Locate the cell with the specified text and output its (X, Y) center coordinate. 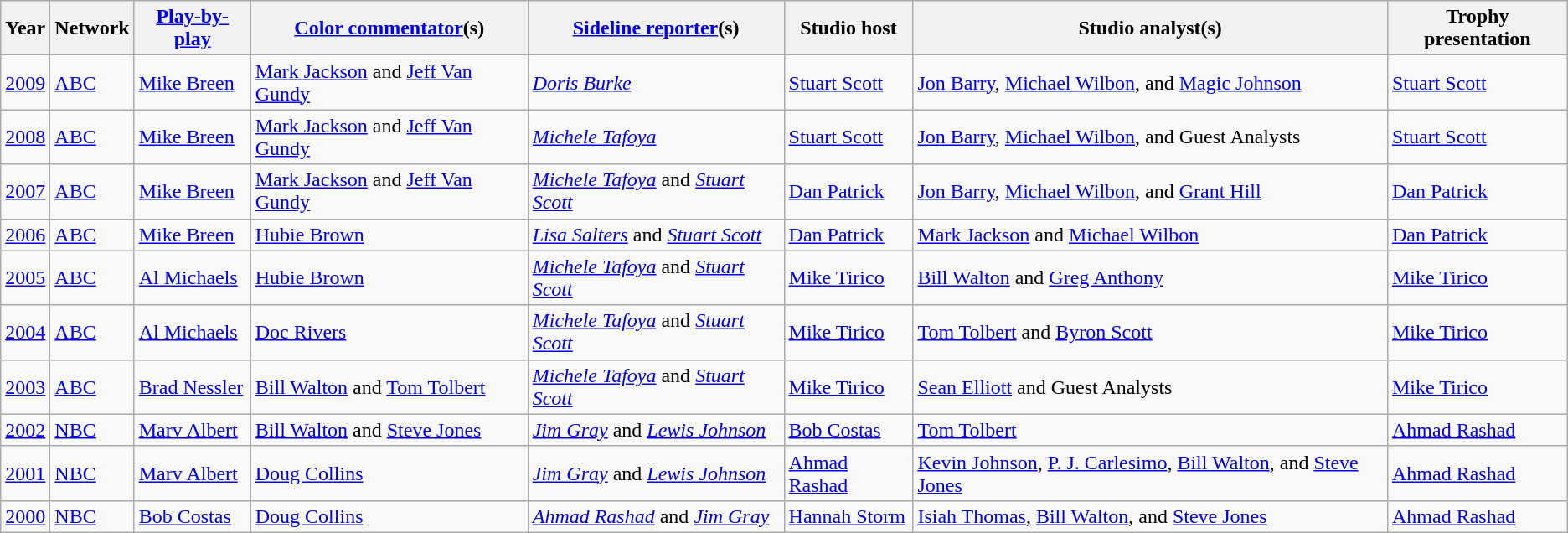
Sean Elliott and Guest Analysts (1151, 387)
Bill Walton and Steve Jones (389, 430)
Network (92, 28)
Color commentator(s) (389, 28)
2002 (25, 430)
2000 (25, 516)
Brad Nessler (193, 387)
Jon Barry, Michael Wilbon, and Guest Analysts (1151, 137)
2007 (25, 191)
Tom Tolbert and Byron Scott (1151, 332)
2004 (25, 332)
2001 (25, 473)
Jon Barry, Michael Wilbon, and Grant Hill (1151, 191)
Ahmad Rashad and Jim Gray (656, 516)
Play-by-play (193, 28)
Studio analyst(s) (1151, 28)
2008 (25, 137)
2005 (25, 278)
Michele Tafoya (656, 137)
Studio host (848, 28)
Trophy presentation (1478, 28)
Year (25, 28)
Doc Rivers (389, 332)
2006 (25, 235)
Isiah Thomas, Bill Walton, and Steve Jones (1151, 516)
Doris Burke (656, 82)
Hannah Storm (848, 516)
Tom Tolbert (1151, 430)
Bill Walton and Greg Anthony (1151, 278)
Lisa Salters and Stuart Scott (656, 235)
2009 (25, 82)
Kevin Johnson, P. J. Carlesimo, Bill Walton, and Steve Jones (1151, 473)
Sideline reporter(s) (656, 28)
Mark Jackson and Michael Wilbon (1151, 235)
Bill Walton and Tom Tolbert (389, 387)
2003 (25, 387)
Jon Barry, Michael Wilbon, and Magic Johnson (1151, 82)
